Detect which cell encompasses the target text, then output its (X, Y) center coordinate. 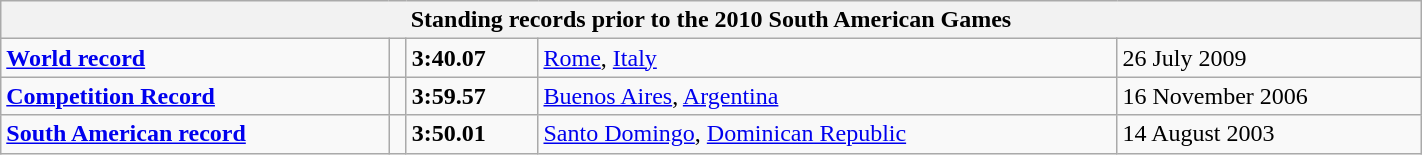
26 July 2009 (1269, 58)
South American record (195, 134)
Competition Record (195, 96)
Buenos Aires, Argentina (828, 96)
Rome, Italy (828, 58)
3:59.57 (472, 96)
3:40.07 (472, 58)
Standing records prior to the 2010 South American Games (711, 20)
3:50.01 (472, 134)
Santo Domingo, Dominican Republic (828, 134)
14 August 2003 (1269, 134)
World record (195, 58)
16 November 2006 (1269, 96)
